Pinpoint the cell where the given text exists, returning its [x, y] midpoint coordinate. 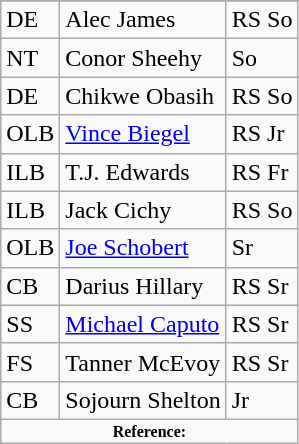
FS [30, 362]
Darius Hillary [143, 286]
Sojourn Shelton [143, 400]
RS Fr [262, 172]
NT [30, 58]
T.J. Edwards [143, 172]
So [262, 58]
Vince Biegel [143, 134]
SS [30, 324]
Chikwe Obasih [143, 96]
Michael Caputo [143, 324]
Jack Cichy [143, 210]
Jr [262, 400]
Tanner McEvoy [143, 362]
Alec James [143, 20]
RS Jr [262, 134]
Sr [262, 248]
Joe Schobert [143, 248]
Conor Sheehy [143, 58]
Reference: [150, 431]
